Provide the (x, y) coordinate of the cell's center where the given text is located.  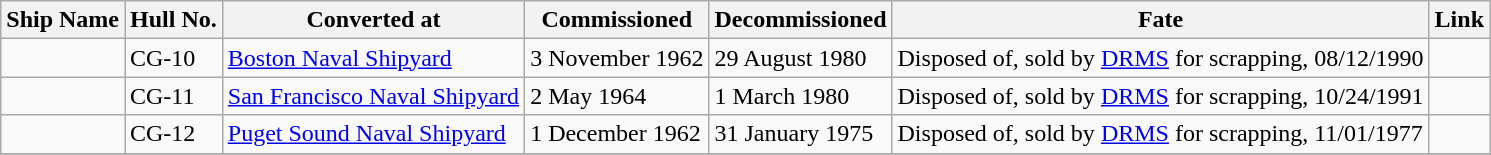
1 December 1962 (617, 134)
31 January 1975 (800, 134)
Decommissioned (800, 20)
29 August 1980 (800, 58)
Boston Naval Shipyard (373, 58)
2 May 1964 (617, 96)
3 November 1962 (617, 58)
CG-11 (173, 96)
Ship Name (63, 20)
CG-10 (173, 58)
Puget Sound Naval Shipyard (373, 134)
Converted at (373, 20)
Commissioned (617, 20)
Link (1459, 20)
Disposed of, sold by DRMS for scrapping, 11/01/1977 (1160, 134)
1 March 1980 (800, 96)
CG-12 (173, 134)
Disposed of, sold by DRMS for scrapping, 10/24/1991 (1160, 96)
Hull No. (173, 20)
San Francisco Naval Shipyard (373, 96)
Fate (1160, 20)
Disposed of, sold by DRMS for scrapping, 08/12/1990 (1160, 58)
